Locate the cell with the specified text and output its (x, y) center coordinate. 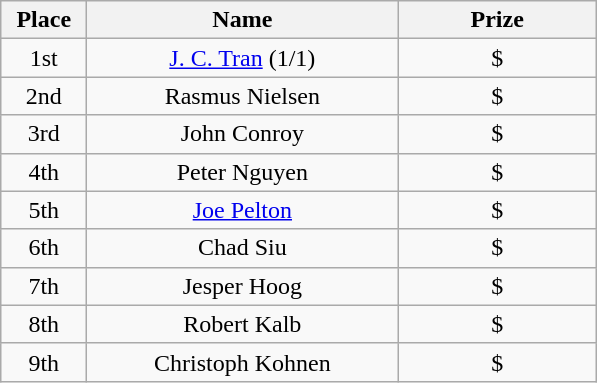
8th (44, 324)
4th (44, 172)
5th (44, 210)
John Conroy (242, 134)
Joe Pelton (242, 210)
Prize (498, 20)
J. C. Tran (1/1) (242, 58)
Rasmus Nielsen (242, 96)
Jesper Hoog (242, 286)
Place (44, 20)
Name (242, 20)
Peter Nguyen (242, 172)
1st (44, 58)
6th (44, 248)
Christoph Kohnen (242, 362)
Robert Kalb (242, 324)
2nd (44, 96)
9th (44, 362)
7th (44, 286)
3rd (44, 134)
Chad Siu (242, 248)
